Extract the (X, Y) coordinate from the center of the cell holding the provided text.  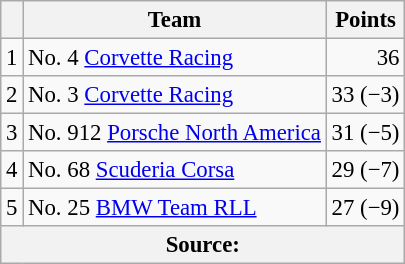
5 (12, 208)
2 (12, 95)
No. 4 Corvette Racing (175, 58)
33 (−3) (365, 95)
No. 3 Corvette Racing (175, 95)
31 (−5) (365, 133)
4 (12, 170)
27 (−9) (365, 208)
No. 25 BMW Team RLL (175, 208)
36 (365, 58)
No. 68 Scuderia Corsa (175, 170)
Team (175, 20)
3 (12, 133)
Points (365, 20)
1 (12, 58)
29 (−7) (365, 170)
Source: (203, 245)
No. 912 Porsche North America (175, 133)
